Locate the cell with the specified text and output its (x, y) center coordinate. 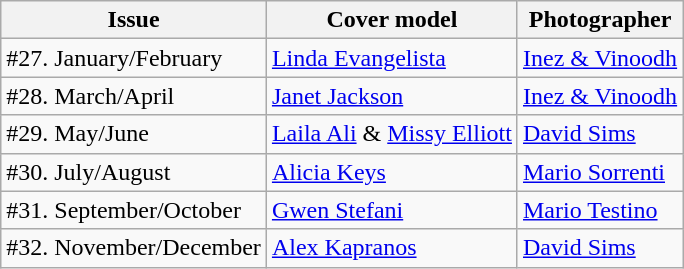
#31. September/October (134, 210)
Cover model (392, 20)
Laila Ali & Missy Elliott (392, 134)
#30. July/August (134, 172)
Mario Sorrenti (600, 172)
Alicia Keys (392, 172)
Gwen Stefani (392, 210)
Mario Testino (600, 210)
Alex Kapranos (392, 248)
#29. May/June (134, 134)
#32. November/December (134, 248)
Photographer (600, 20)
Issue (134, 20)
#27. January/February (134, 58)
Janet Jackson (392, 96)
Linda Evangelista (392, 58)
#28. March/April (134, 96)
